Extract the [x, y] coordinate from the center of the cell holding the provided text.  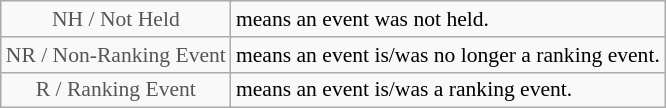
means an event is/was a ranking event. [448, 90]
means an event was not held. [448, 19]
R / Ranking Event [116, 90]
NR / Non-Ranking Event [116, 55]
means an event is/was no longer a ranking event. [448, 55]
NH / Not Held [116, 19]
